Return (x, y) of the center of cell containing provided text 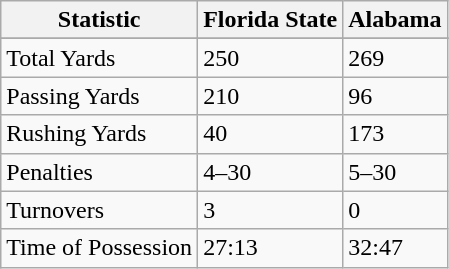
Statistic (100, 20)
210 (270, 96)
40 (270, 134)
Total Yards (100, 58)
96 (395, 96)
269 (395, 58)
27:13 (270, 248)
Time of Possession (100, 248)
173 (395, 134)
Rushing Yards (100, 134)
0 (395, 210)
250 (270, 58)
3 (270, 210)
Turnovers (100, 210)
4–30 (270, 172)
5–30 (395, 172)
Florida State (270, 20)
32:47 (395, 248)
Passing Yards (100, 96)
Penalties (100, 172)
Alabama (395, 20)
